Search for the cell housing the specified text and yield its (x, y) center coordinate. 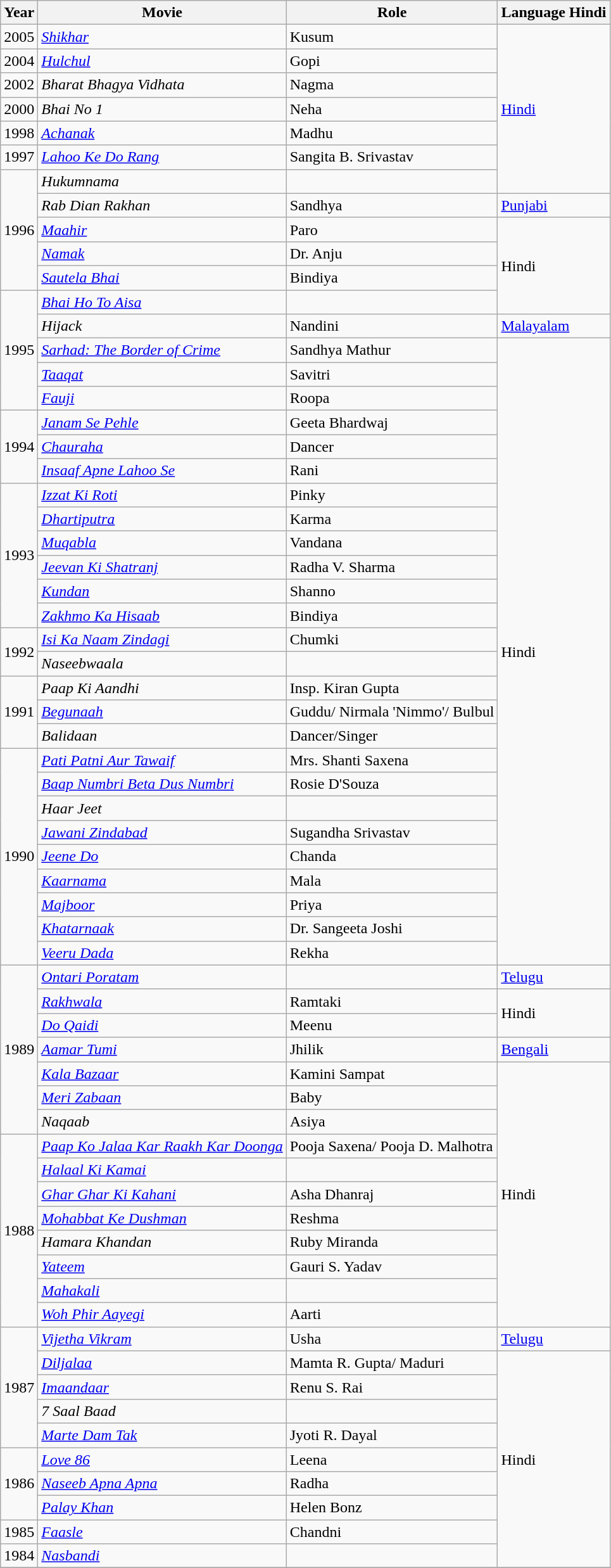
7 Saal Baad (162, 1411)
1984 (19, 1556)
Neha (392, 109)
Year (19, 13)
Usha (392, 1339)
Language Hindi (553, 13)
Shikhar (162, 37)
Chauraha (162, 447)
Aamar Tumi (162, 1049)
Diljalaa (162, 1363)
Paap Ko Jalaa Kar Raakh Kar Doonga (162, 1146)
Rosie D'Souza (392, 784)
Rekha (392, 953)
Rani (392, 471)
Baby (392, 1098)
Asha Dhanraj (392, 1194)
Karma (392, 519)
1988 (19, 1230)
Marte Dam Tak (162, 1435)
Kamini Sampat (392, 1074)
Palay Khan (162, 1508)
Mamta R. Gupta/ Maduri (392, 1363)
Zakhmo Ka Hisaab (162, 615)
Naseebwaala (162, 663)
Ontari Poratam (162, 977)
Hamara Khandan (162, 1242)
Khatarnaak (162, 929)
Namak (162, 253)
Imaandaar (162, 1387)
Reshma (392, 1218)
1991 (19, 711)
Helen Bonz (392, 1508)
1990 (19, 857)
Taaqat (162, 374)
Chanda (392, 857)
Sandhya (392, 205)
Dancer/Singer (392, 736)
Nagma (392, 85)
Geeta Bhardwaj (392, 423)
1987 (19, 1387)
Muqabla (162, 543)
Pooja Saxena/ Pooja D. Malhotra (392, 1146)
Pinky (392, 495)
Lahoo Ke Do Rang (162, 157)
Isi Ka Naam Zindagi (162, 639)
Ghar Ghar Ki Kahani (162, 1194)
Bhai No 1 (162, 109)
Malayalam (553, 326)
2005 (19, 37)
Naseeb Apna Apna (162, 1484)
Veeru Dada (162, 953)
Yateem (162, 1266)
Achanak (162, 133)
Jhilik (392, 1049)
1996 (19, 229)
Radha (392, 1484)
2004 (19, 61)
Insp. Kiran Gupta (392, 687)
Madhu (392, 133)
Bharat Bhagya Vidhata (162, 85)
Dancer (392, 447)
Ruby Miranda (392, 1242)
Leena (392, 1459)
Sarhad: The Border of Crime (162, 350)
Sandhya Mathur (392, 350)
Sugandha Srivastav (392, 832)
Gopi (392, 61)
1985 (19, 1532)
Gauri S. Yadav (392, 1266)
Punjabi (553, 205)
Vandana (392, 543)
Halaal Ki Kamai (162, 1170)
Roopa (392, 398)
Begunaah (162, 712)
Kundan (162, 591)
Maahir (162, 229)
Movie (162, 13)
Savitri (392, 374)
Mala (392, 881)
Dr. Anju (392, 253)
Dr. Sangeeta Joshi (392, 929)
1997 (19, 157)
Dhartiputra (162, 519)
Balidaan (162, 736)
Jawani Zindabad (162, 832)
Faasle (162, 1532)
Jyoti R. Dayal (392, 1435)
Janam Se Pehle (162, 423)
Radha V. Sharma (392, 567)
Jeevan Ki Shatranj (162, 567)
Jeene Do (162, 857)
Mohabbat Ke Dushman (162, 1218)
Hukumnama (162, 181)
Bengali (553, 1049)
Chandni (392, 1532)
Pati Patni Aur Tawaif (162, 760)
Sangita B. Srivastav (392, 157)
Vijetha Vikram (162, 1339)
1992 (19, 651)
Sautela Bhai (162, 277)
Hulchul (162, 61)
Aarti (392, 1315)
Renu S. Rai (392, 1387)
Mahakali (162, 1291)
Paro (392, 229)
Kala Bazaar (162, 1074)
Nasbandi (162, 1556)
Chumki (392, 639)
Do Qaidi (162, 1025)
Love 86 (162, 1459)
Meenu (392, 1025)
Shanno (392, 591)
Baap Numbri Beta Dus Numbri (162, 784)
Hijack (162, 326)
Mrs. Shanti Saxena (392, 760)
Insaaf Apne Lahoo Se (162, 471)
1995 (19, 350)
Naqaab (162, 1122)
Kaarnama (162, 881)
Bhai Ho To Aisa (162, 302)
1986 (19, 1483)
Rab Dian Rakhan (162, 205)
1989 (19, 1049)
Priya (392, 905)
Nandini (392, 326)
1993 (19, 555)
Fauji (162, 398)
Haar Jeet (162, 808)
1998 (19, 133)
1994 (19, 447)
Kusum (392, 37)
Role (392, 13)
2002 (19, 85)
Guddu/ Nirmala 'Nimmo'/ Bulbul (392, 712)
2000 (19, 109)
Ramtaki (392, 1001)
Meri Zabaan (162, 1098)
Izzat Ki Roti (162, 495)
Paap Ki Aandhi (162, 687)
Woh Phir Aayegi (162, 1315)
Majboor (162, 905)
Rakhwala (162, 1001)
Asiya (392, 1122)
